Return the [x, y] coordinate for the center point of the cell that contains the specified text.  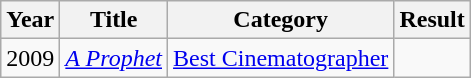
2009 [30, 58]
Result [432, 20]
A Prophet [114, 58]
Best Cinematographer [281, 58]
Title [114, 20]
Category [281, 20]
Year [30, 20]
